Output the (X, Y) coordinate of the center of the cell containing the given text.  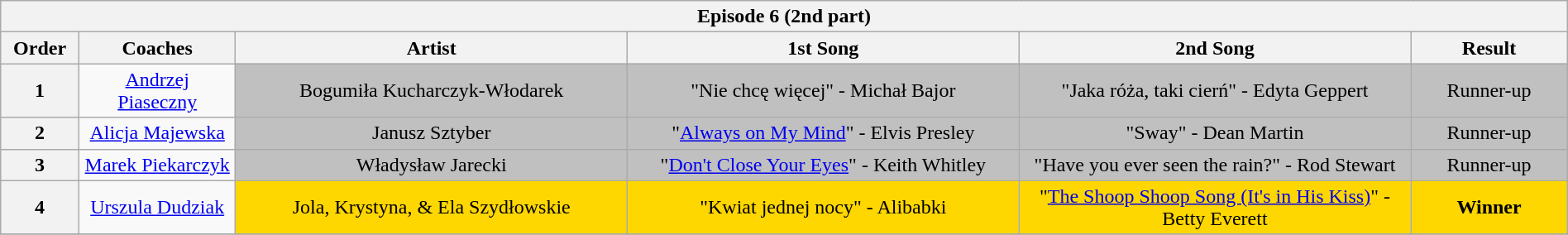
"The Shoop Shoop Song (It's in His Kiss)" - Betty Everett (1215, 207)
2nd Song (1215, 48)
3 (40, 165)
Artist (432, 48)
"Don't Close Your Eyes" - Keith Whitley (824, 165)
Winner (1489, 207)
"Always on My Mind" - Elvis Presley (824, 133)
Episode 6 (2nd part) (784, 17)
Coaches (157, 48)
"Nie chcę więcej" - Michał Bajor (824, 91)
Bogumiła Kucharczyk-Włodarek (432, 91)
1 (40, 91)
Order (40, 48)
1st Song (824, 48)
Władysław Jarecki (432, 165)
"Have you ever seen the rain?" - Rod Stewart (1215, 165)
Andrzej Piaseczny (157, 91)
2 (40, 133)
"Kwiat jednej nocy" - Alibabki (824, 207)
"Sway" - Dean Martin (1215, 133)
"Jaka róża, taki cierń" - Edyta Geppert (1215, 91)
4 (40, 207)
Result (1489, 48)
Marek Piekarczyk (157, 165)
Janusz Sztyber (432, 133)
Alicja Majewska (157, 133)
Urszula Dudziak (157, 207)
Jola, Krystyna, & Ela Szydłowskie (432, 207)
